Return the (X, Y) coordinate for the center point of the cell that contains the specified text.  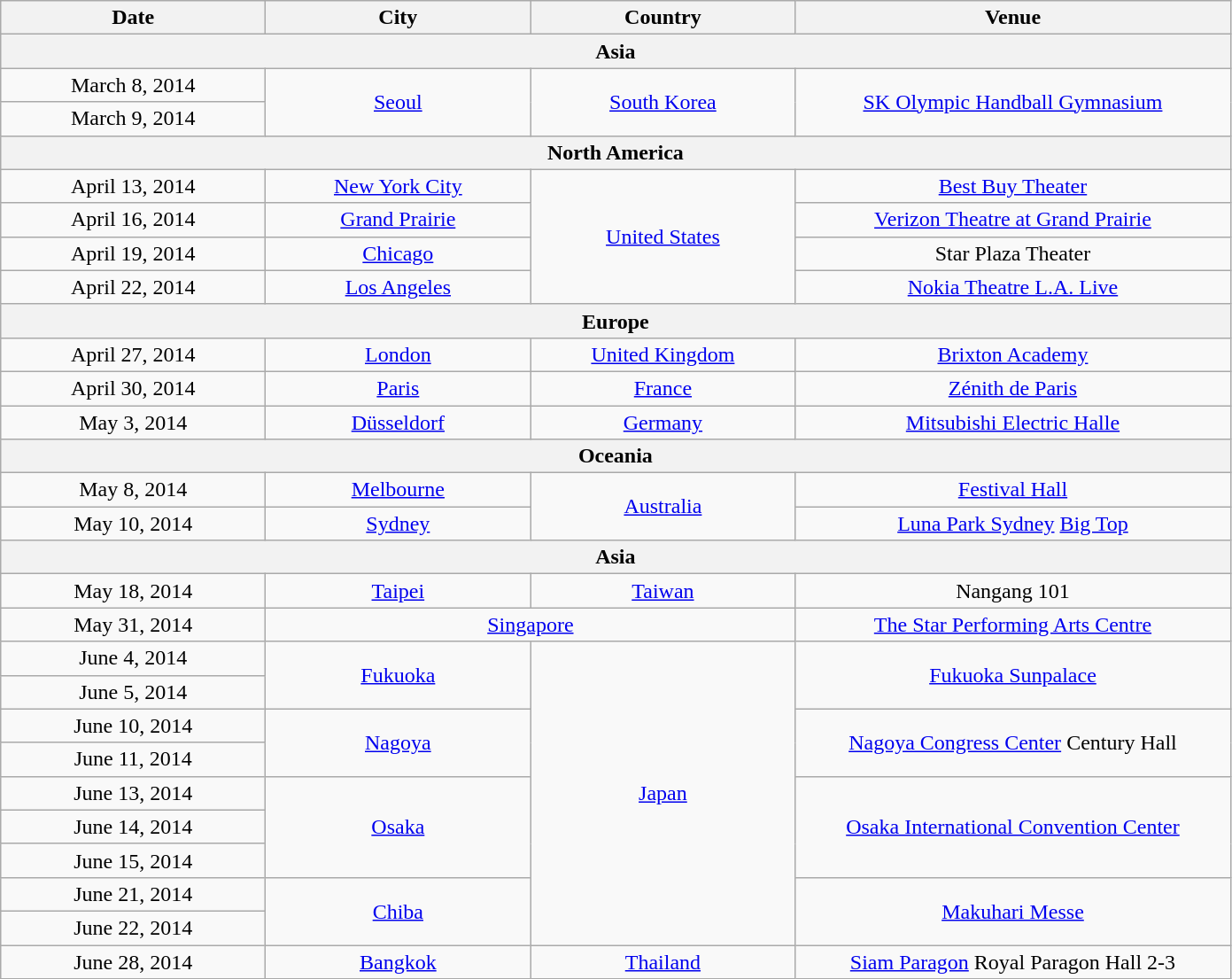
April 16, 2014 (133, 220)
Zénith de Paris (1013, 388)
April 22, 2014 (133, 287)
United Kingdom (662, 354)
June 4, 2014 (133, 658)
Paris (399, 388)
Oceania (616, 456)
Osaka International Convention Center (1013, 827)
Europe (616, 321)
Sydney (399, 524)
Verizon Theatre at Grand Prairie (1013, 220)
June 11, 2014 (133, 759)
Nagoya Congress Center Century Hall (1013, 742)
Star Plaza Theater (1013, 253)
South Korea (662, 102)
Seoul (399, 102)
Japan (662, 794)
Luna Park Sydney Big Top (1013, 524)
June 14, 2014 (133, 827)
Australia (662, 507)
Chicago (399, 253)
Fukuoka (399, 675)
Osaka (399, 827)
June 13, 2014 (133, 793)
June 15, 2014 (133, 860)
Los Angeles (399, 287)
Nokia Theatre L.A. Live (1013, 287)
United States (662, 237)
Makuhari Messe (1013, 911)
Taipei (399, 591)
The Star Performing Arts Centre (1013, 625)
Singapore (531, 625)
Best Buy Theater (1013, 186)
Venue (1013, 18)
London (399, 354)
Fukuoka Sunpalace (1013, 675)
Bangkok (399, 961)
April 13, 2014 (133, 186)
SK Olympic Handball Gymnasium (1013, 102)
April 19, 2014 (133, 253)
Chiba (399, 911)
Nagoya (399, 742)
Date (133, 18)
May 31, 2014 (133, 625)
Brixton Academy (1013, 354)
June 5, 2014 (133, 692)
Siam Paragon Royal Paragon Hall 2-3 (1013, 961)
Country (662, 18)
May 18, 2014 (133, 591)
City (399, 18)
Festival Hall (1013, 490)
Germany (662, 423)
New York City (399, 186)
Grand Prairie (399, 220)
March 9, 2014 (133, 119)
May 8, 2014 (133, 490)
May 3, 2014 (133, 423)
Mitsubishi Electric Halle (1013, 423)
June 28, 2014 (133, 961)
Nangang 101 (1013, 591)
Melbourne (399, 490)
April 27, 2014 (133, 354)
Thailand (662, 961)
Düsseldorf (399, 423)
June 21, 2014 (133, 894)
May 10, 2014 (133, 524)
France (662, 388)
April 30, 2014 (133, 388)
June 10, 2014 (133, 726)
March 8, 2014 (133, 85)
June 22, 2014 (133, 928)
North America (616, 152)
Taiwan (662, 591)
